Scan for the cell matching the given text and deliver its [x, y] coordinate at center. 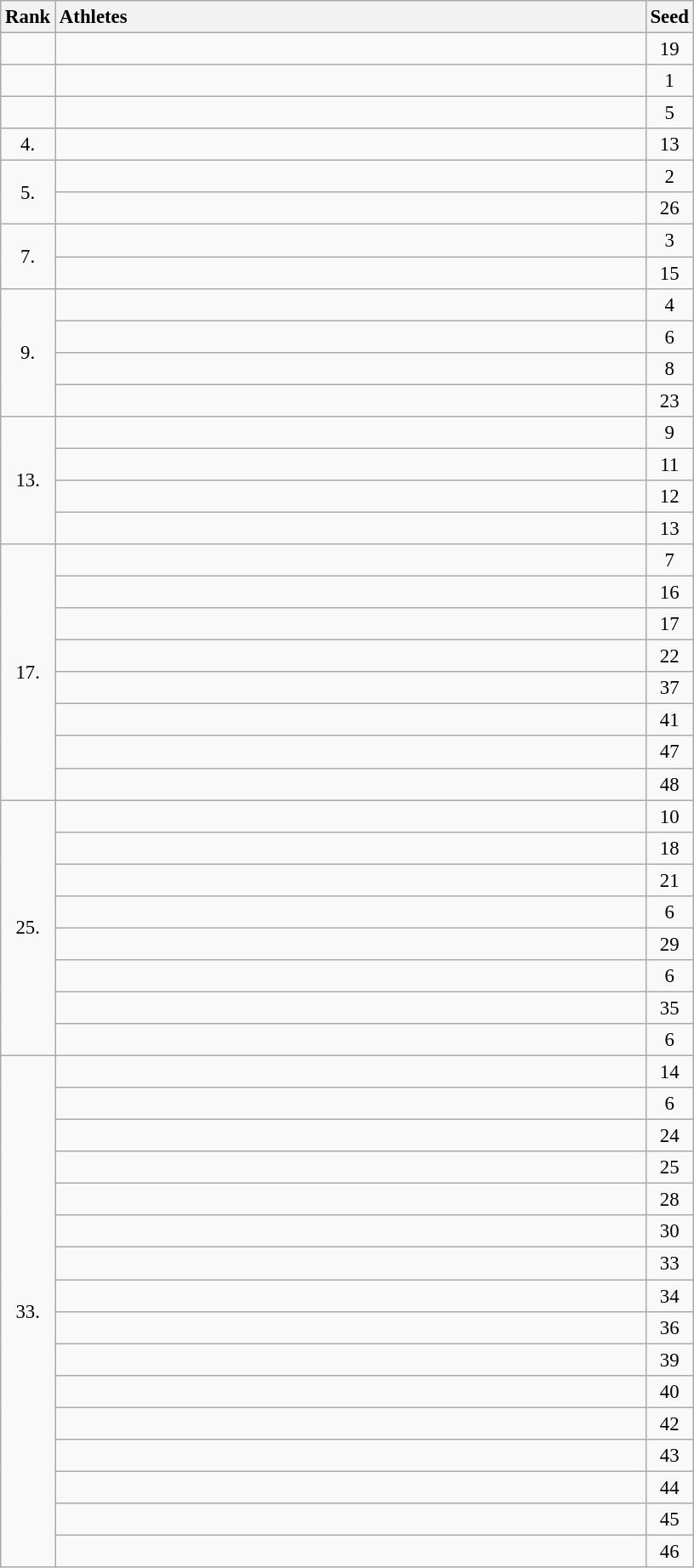
33. [28, 1312]
5 [669, 113]
24 [669, 1136]
28 [669, 1200]
16 [669, 593]
45 [669, 1520]
37 [669, 688]
22 [669, 656]
4. [28, 145]
44 [669, 1487]
39 [669, 1360]
21 [669, 880]
10 [669, 816]
30 [669, 1232]
19 [669, 49]
7. [28, 257]
34 [669, 1296]
40 [669, 1391]
9 [669, 433]
11 [669, 464]
25 [669, 1167]
2 [669, 177]
18 [669, 848]
36 [669, 1327]
7 [669, 560]
17. [28, 672]
3 [669, 241]
17 [669, 624]
25. [28, 929]
35 [669, 1008]
8 [669, 368]
43 [669, 1456]
26 [669, 208]
47 [669, 753]
14 [669, 1072]
5. [28, 192]
41 [669, 720]
15 [669, 273]
29 [669, 944]
Seed [669, 17]
46 [669, 1551]
48 [669, 784]
42 [669, 1423]
33 [669, 1264]
4 [669, 304]
Rank [28, 17]
12 [669, 497]
13. [28, 480]
Athletes [350, 17]
23 [669, 401]
9. [28, 352]
1 [669, 81]
